Provide the [X, Y] coordinate of the cell's center where the given text is located.  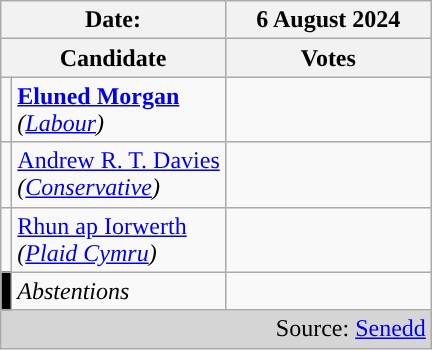
6 August 2024 [328, 20]
Rhun ap Iorwerth(Plaid Cymru) [118, 240]
Abstentions [118, 291]
Source: Senedd [216, 329]
Votes [328, 58]
Eluned Morgan(Labour) [118, 110]
Date: [114, 20]
Candidate [114, 58]
Andrew R. T. Davies(Conservative) [118, 174]
